Determine the [x, y] coordinate at the center of the cell enclosing the given text.  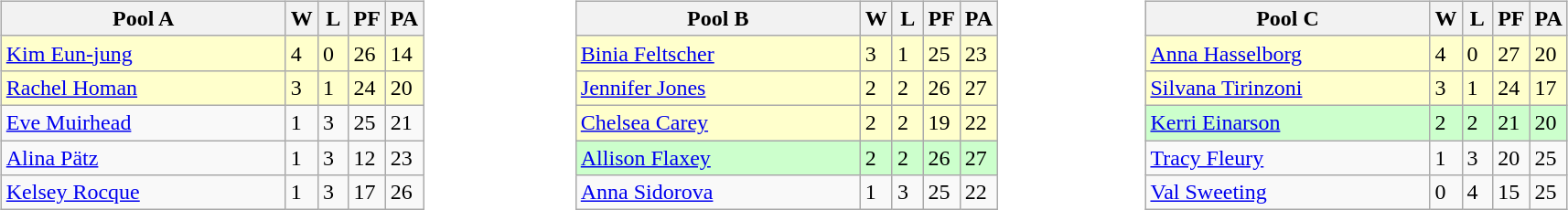
Alina Pätz [143, 158]
14 [404, 53]
Tracy Fleury [1288, 158]
Eve Muirhead [143, 122]
Allison Flaxey [717, 158]
Silvana Tirinzoni [1288, 88]
Anna Sidorova [717, 193]
Kelsey Rocque [143, 193]
Val Sweeting [1288, 193]
12 [367, 158]
Chelsea Carey [717, 122]
15 [1511, 193]
Kim Eun-jung [143, 53]
Pool B [717, 18]
Binia Feltscher [717, 53]
Anna Hasselborg [1288, 53]
19 [941, 122]
Jennifer Jones [717, 88]
Pool A [143, 18]
Kerri Einarson [1288, 122]
Pool C [1288, 18]
Rachel Homan [143, 88]
